Output the (x, y) coordinate of the center of the cell containing the given text.  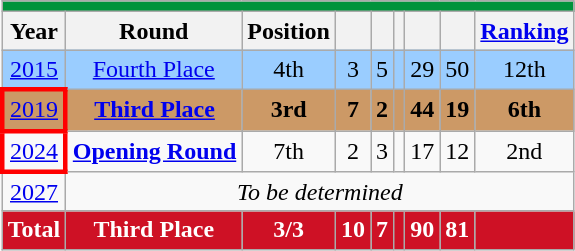
17 (422, 150)
Fourth Place (154, 70)
5 (382, 70)
29 (422, 70)
50 (458, 70)
2015 (34, 70)
Opening Round (154, 150)
Position (289, 31)
3rd (289, 110)
Total (34, 230)
2024 (34, 150)
Year (34, 31)
Round (154, 31)
4th (289, 70)
10 (354, 230)
12th (524, 70)
2nd (524, 150)
12 (458, 150)
44 (422, 110)
3/3 (289, 230)
6th (524, 110)
7th (289, 150)
To be determined (320, 192)
90 (422, 230)
19 (458, 110)
2027 (34, 192)
81 (458, 230)
Ranking (524, 31)
2019 (34, 110)
